Pinpoint the cell where the given text exists, returning its [x, y] midpoint coordinate. 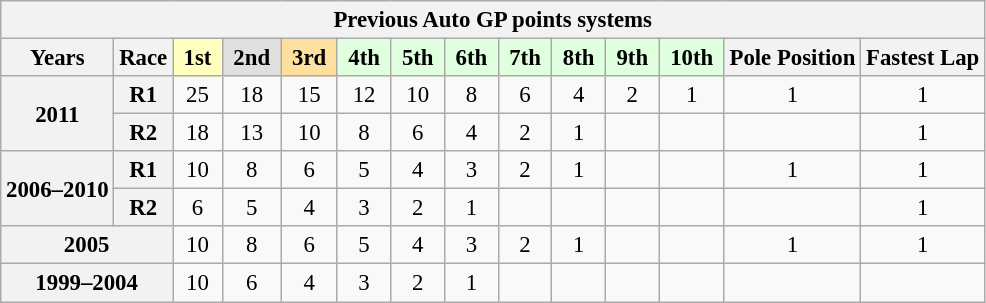
2006–2010 [58, 188]
12 [364, 95]
9th [632, 58]
Race [144, 58]
1999–2004 [87, 283]
4th [364, 58]
Pole Position [792, 58]
1st [198, 58]
2005 [87, 245]
25 [198, 95]
5th [418, 58]
Previous Auto GP points systems [493, 20]
6th [472, 58]
2nd [252, 58]
8th [579, 58]
15 [309, 95]
13 [252, 133]
Fastest Lap [923, 58]
10th [692, 58]
3rd [309, 58]
Years [58, 58]
2011 [58, 114]
7th [525, 58]
